Return the (x, y) coordinate for the center point of the cell that contains the specified text.  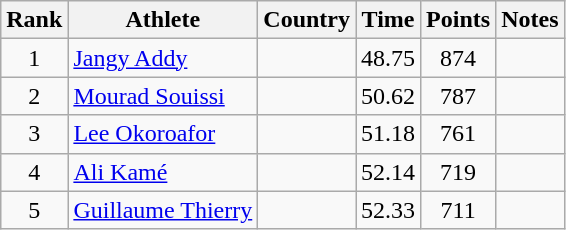
719 (458, 172)
Mourad Souissi (163, 96)
52.33 (388, 210)
Points (458, 20)
761 (458, 134)
1 (34, 58)
48.75 (388, 58)
4 (34, 172)
Guillaume Thierry (163, 210)
3 (34, 134)
Country (307, 20)
51.18 (388, 134)
Rank (34, 20)
Time (388, 20)
787 (458, 96)
2 (34, 96)
874 (458, 58)
52.14 (388, 172)
Jangy Addy (163, 58)
Ali Kamé (163, 172)
Athlete (163, 20)
5 (34, 210)
711 (458, 210)
Lee Okoroafor (163, 134)
50.62 (388, 96)
Notes (530, 20)
